Determine the (X, Y) coordinate at the center of the cell enclosing the given text.  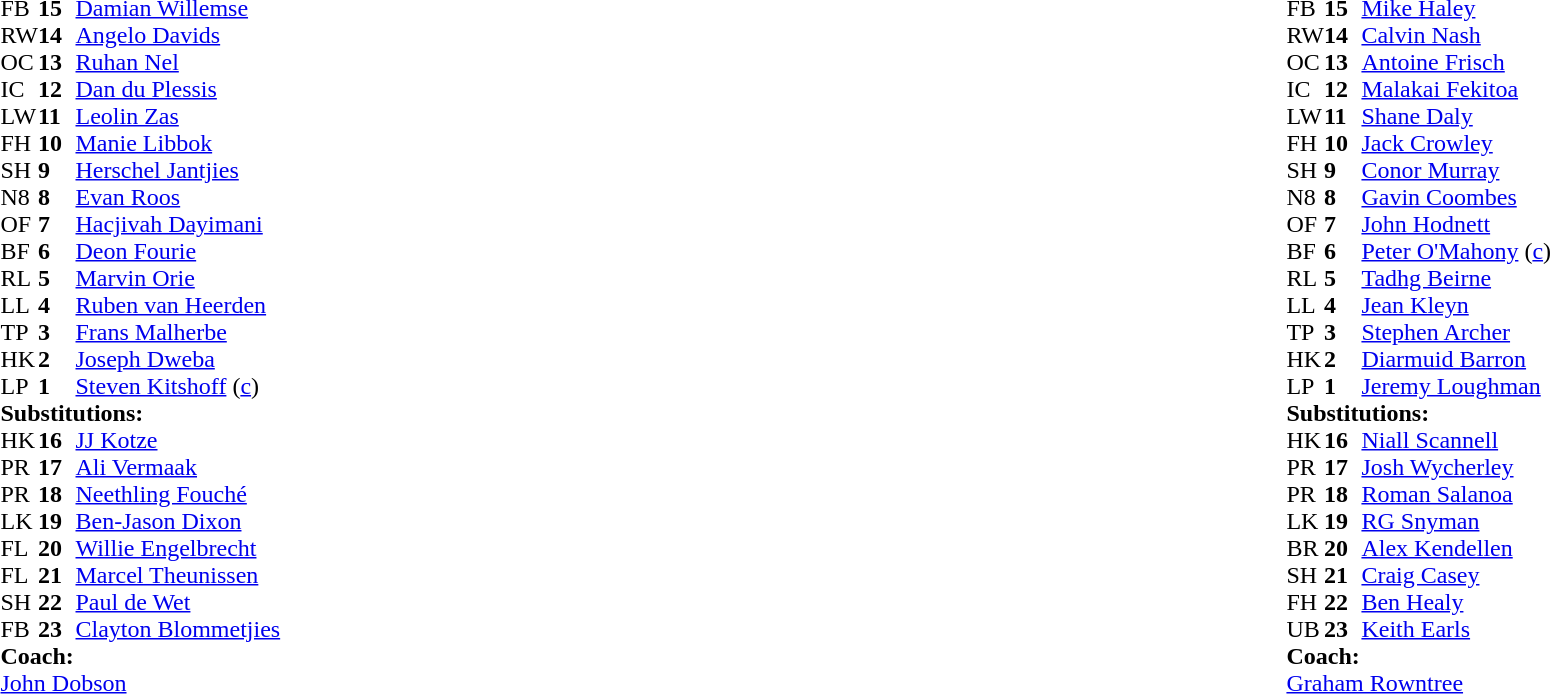
Manie Libbok (178, 144)
Substitutions: (140, 414)
Ben-Jason Dixon (178, 522)
Ruhan Nel (178, 62)
Ali Vermaak (178, 468)
UB (1305, 630)
Dan du Plessis (178, 90)
Frans Malherbe (178, 332)
Angelo Davids (178, 36)
Marvin Orie (178, 278)
Steven Kitshoff (c) (178, 386)
Joseph Dweba (178, 360)
Ruben van Heerden (178, 306)
BR (1305, 548)
Coach: (140, 656)
FB (19, 630)
Hacjivah Dayimani (178, 224)
Marcel Theunissen (178, 576)
Willie Engelbrecht (178, 548)
Deon Fourie (178, 252)
Neethling Fouché (178, 494)
Paul de Wet (178, 602)
Evan Roos (178, 198)
Herschel Jantjies (178, 170)
JJ Kotze (178, 440)
Clayton Blommetjies (178, 630)
Leolin Zas (178, 116)
